Find where the given text appears and provide that cell's center as (x, y) coordinate. 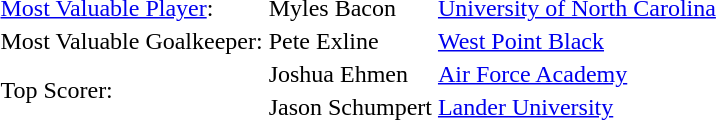
Pete Exline (350, 41)
Joshua Ehmen (350, 74)
